Identify which cell holds the provided text, then report its (X, Y) central coordinate. 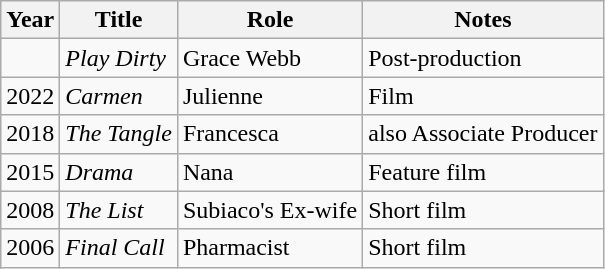
2006 (30, 248)
Film (483, 96)
The List (119, 210)
The Tangle (119, 134)
Play Dirty (119, 58)
Drama (119, 172)
Francesca (270, 134)
Title (119, 20)
Subiaco's Ex-wife (270, 210)
Julienne (270, 96)
Feature film (483, 172)
2022 (30, 96)
Year (30, 20)
Notes (483, 20)
Final Call (119, 248)
Pharmacist (270, 248)
Carmen (119, 96)
2015 (30, 172)
also Associate Producer (483, 134)
Nana (270, 172)
Role (270, 20)
2008 (30, 210)
Grace Webb (270, 58)
2018 (30, 134)
Post-production (483, 58)
